From the cell containing the given text, extract its center point as (X, Y) coordinate. 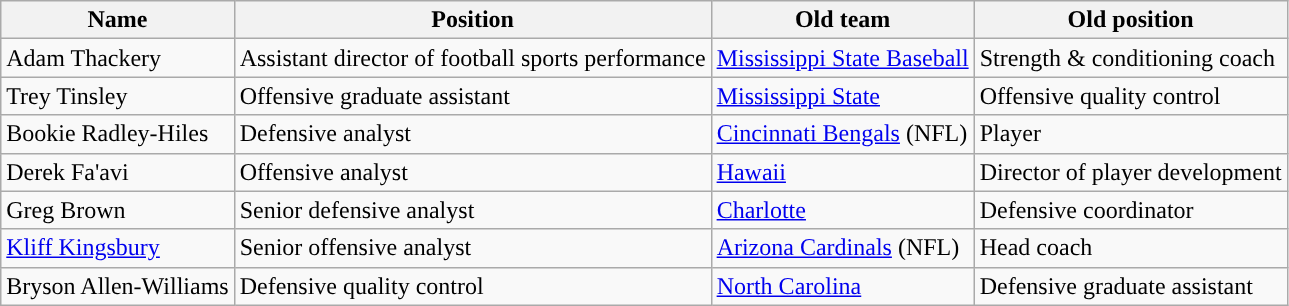
Senior offensive analyst (472, 248)
Head coach (1130, 248)
Bookie Radley-Hiles (118, 134)
Defensive graduate assistant (1130, 286)
Adam Thackery (118, 58)
Defensive quality control (472, 286)
Defensive coordinator (1130, 210)
Offensive analyst (472, 172)
Trey Tinsley (118, 96)
Bryson Allen-Williams (118, 286)
Old position (1130, 20)
Charlotte (842, 210)
Name (118, 20)
Derek Fa'avi (118, 172)
Old team (842, 20)
Mississippi State Baseball (842, 58)
Offensive graduate assistant (472, 96)
Player (1130, 134)
Strength & conditioning coach (1130, 58)
Position (472, 20)
Kliff Kingsbury (118, 248)
Offensive quality control (1130, 96)
Senior defensive analyst (472, 210)
Defensive analyst (472, 134)
Greg Brown (118, 210)
Mississippi State (842, 96)
Cincinnati Bengals (NFL) (842, 134)
Director of player development (1130, 172)
Assistant director of football sports performance (472, 58)
Arizona Cardinals (NFL) (842, 248)
North Carolina (842, 286)
Hawaii (842, 172)
